Find where the given text appears and provide that cell's center as (x, y) coordinate. 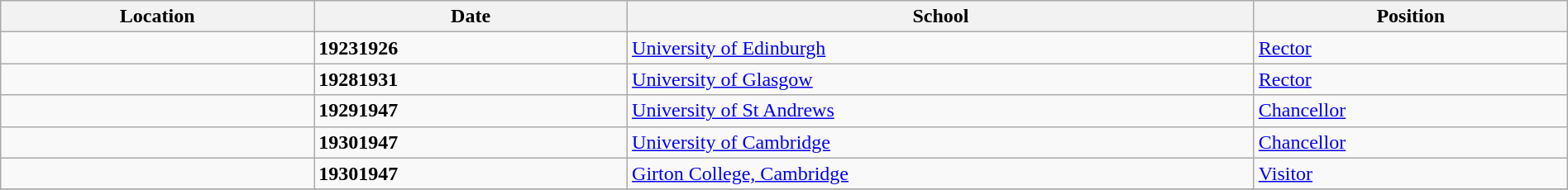
19231926 (471, 48)
Girton College, Cambridge (941, 173)
19291947 (471, 111)
University of Glasgow (941, 79)
University of St Andrews (941, 111)
19281931 (471, 79)
Position (1411, 17)
Location (157, 17)
Date (471, 17)
University of Edinburgh (941, 48)
Visitor (1411, 173)
University of Cambridge (941, 142)
School (941, 17)
